Pinpoint the cell where the given text exists, returning its [X, Y] midpoint coordinate. 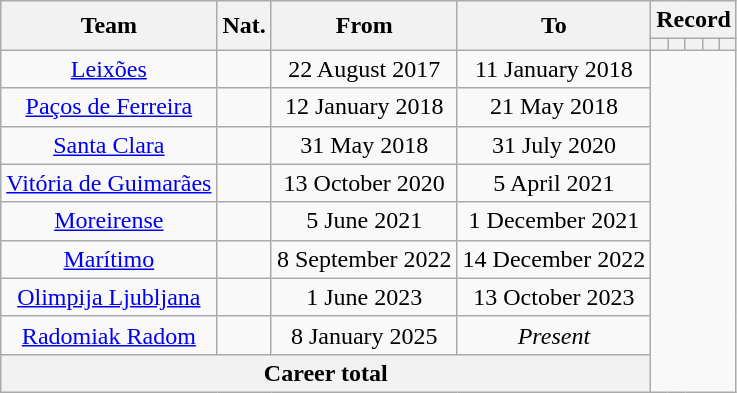
21 May 2018 [554, 107]
8 September 2022 [364, 259]
1 December 2021 [554, 221]
Olimpija Ljubljana [109, 297]
11 January 2018 [554, 69]
Santa Clara [109, 145]
Nat. [244, 26]
Leixões [109, 69]
31 May 2018 [364, 145]
22 August 2017 [364, 69]
To [554, 26]
1 June 2023 [364, 297]
5 April 2021 [554, 183]
14 December 2022 [554, 259]
Moreirense [109, 221]
8 January 2025 [364, 335]
13 October 2020 [364, 183]
From [364, 26]
31 July 2020 [554, 145]
Career total [326, 373]
Present [554, 335]
12 January 2018 [364, 107]
13 October 2023 [554, 297]
Marítimo [109, 259]
5 June 2021 [364, 221]
Radomiak Radom [109, 335]
Vitória de Guimarães [109, 183]
Team [109, 26]
Paços de Ferreira [109, 107]
Record [694, 20]
